Return [X, Y] of the center of cell containing provided text 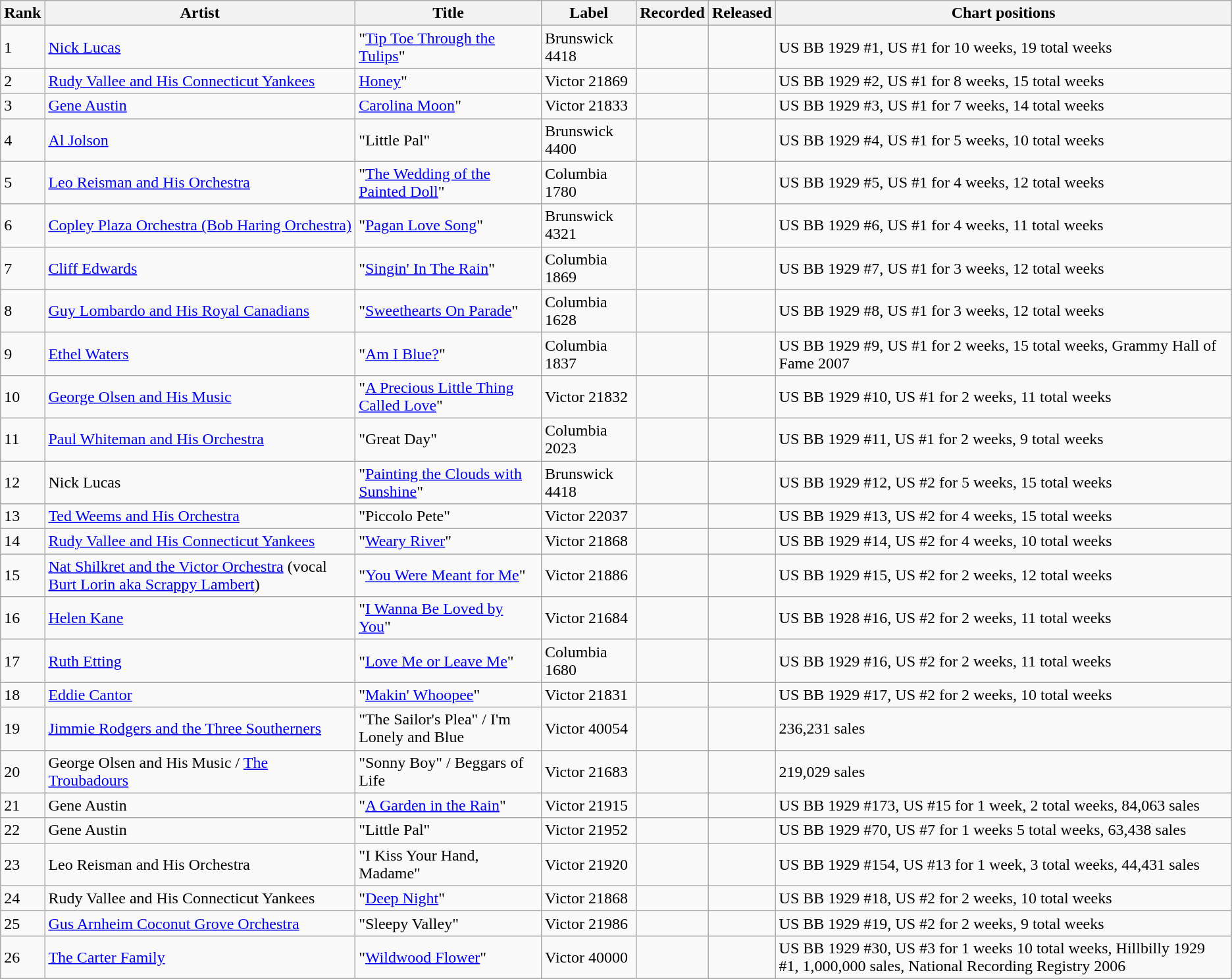
"Sonny Boy" / Beggars of Life [449, 771]
US BB 1929 #9, US #1 for 2 weeks, 15 total weeks, Grammy Hall of Fame 2007 [1003, 354]
Copley Plaza Orchestra (Bob Haring Orchestra) [200, 225]
3 [22, 106]
US BB 1929 #3, US #1 for 7 weeks, 14 total weeks [1003, 106]
"Great Day" [449, 439]
US BB 1929 #8, US #1 for 3 weeks, 12 total weeks [1003, 311]
Victor 21869 [589, 81]
"The Sailor's Plea" / I'm Lonely and Blue [449, 729]
Ted Weems and His Orchestra [200, 516]
Victor 21833 [589, 106]
"Tip Toe Through the Tulips" [449, 47]
8 [22, 311]
Columbia 1628 [589, 311]
Ruth Etting [200, 661]
Victor 21831 [589, 695]
Victor 22037 [589, 516]
US BB 1929 #70, US #7 for 1 weeks 5 total weeks, 63,438 sales [1003, 830]
Victor 21952 [589, 830]
US BB 1929 #1, US #1 for 10 weeks, 19 total weeks [1003, 47]
Cliff Edwards [200, 268]
Columbia 1680 [589, 661]
Victor 21683 [589, 771]
1 [22, 47]
"Pagan Love Song" [449, 225]
5 [22, 183]
Columbia 1869 [589, 268]
2 [22, 81]
19 [22, 729]
Title [449, 13]
"Sweethearts On Parade" [449, 311]
21 [22, 805]
Gus Arnheim Coconut Grove Orchestra [200, 923]
US BB 1929 #17, US #2 for 2 weeks, 10 total weeks [1003, 695]
Victor 21915 [589, 805]
Columbia 2023 [589, 439]
9 [22, 354]
"Piccolo Pete" [449, 516]
15 [22, 575]
"The Wedding of the Painted Doll" [449, 183]
US BB 1929 #154, US #13 for 1 week, 3 total weeks, 44,431 sales [1003, 865]
Helen Kane [200, 618]
Brunswick 4400 [589, 139]
Nat Shilkret and the Victor Orchestra (vocal Burt Lorin aka Scrappy Lambert) [200, 575]
Chart positions [1003, 13]
Jimmie Rodgers and the Three Southerners [200, 729]
17 [22, 661]
US BB 1929 #13, US #2 for 4 weeks, 15 total weeks [1003, 516]
George Olsen and His Music [200, 396]
Victor 21684 [589, 618]
US BB 1929 #30, US #3 for 1 weeks 10 total weeks, Hillbilly 1929 #1, 1,000,000 sales, National Recording Registry 2006 [1003, 957]
4 [22, 139]
14 [22, 541]
US BB 1929 #18, US #2 for 2 weeks, 10 total weeks [1003, 898]
23 [22, 865]
"A Garden in the Rain" [449, 805]
Columbia 1837 [589, 354]
"Wildwood Flower" [449, 957]
"Singin' In The Rain" [449, 268]
"I Wanna Be Loved by You" [449, 618]
Al Jolson [200, 139]
US BB 1929 #16, US #2 for 2 weeks, 11 total weeks [1003, 661]
7 [22, 268]
US BB 1929 #15, US #2 for 2 weeks, 12 total weeks [1003, 575]
"A Precious Little Thing Called Love" [449, 396]
"Am I Blue?" [449, 354]
US BB 1929 #6, US #1 for 4 weeks, 11 total weeks [1003, 225]
Carolina Moon" [449, 106]
Label [589, 13]
US BB 1929 #2, US #1 for 8 weeks, 15 total weeks [1003, 81]
Victor 21986 [589, 923]
The Carter Family [200, 957]
Guy Lombardo and His Royal Canadians [200, 311]
"Painting the Clouds with Sunshine" [449, 482]
22 [22, 830]
"Deep Night" [449, 898]
11 [22, 439]
Victor 21920 [589, 865]
"Makin' Whoopee" [449, 695]
236,231 sales [1003, 729]
Eddie Cantor [200, 695]
Columbia 1780 [589, 183]
Paul Whiteman and His Orchestra [200, 439]
Recorded [673, 13]
24 [22, 898]
Brunswick 4321 [589, 225]
18 [22, 695]
16 [22, 618]
"Weary River" [449, 541]
US BB 1929 #14, US #2 for 4 weeks, 10 total weeks [1003, 541]
Victor 21832 [589, 396]
Artist [200, 13]
Ethel Waters [200, 354]
20 [22, 771]
US BB 1929 #4, US #1 for 5 weeks, 10 total weeks [1003, 139]
"You Were Meant for Me" [449, 575]
US BB 1929 #173, US #15 for 1 week, 2 total weeks, 84,063 sales [1003, 805]
"I Kiss Your Hand, Madame" [449, 865]
219,029 sales [1003, 771]
10 [22, 396]
Victor 40054 [589, 729]
US BB 1929 #12, US #2 for 5 weeks, 15 total weeks [1003, 482]
US BB 1929 #11, US #1 for 2 weeks, 9 total weeks [1003, 439]
Rank [22, 13]
"Love Me or Leave Me" [449, 661]
"Sleepy Valley" [449, 923]
12 [22, 482]
US BB 1929 #7, US #1 for 3 weeks, 12 total weeks [1003, 268]
US BB 1929 #5, US #1 for 4 weeks, 12 total weeks [1003, 183]
Victor 21886 [589, 575]
Honey" [449, 81]
US BB 1928 #16, US #2 for 2 weeks, 11 total weeks [1003, 618]
Victor 40000 [589, 957]
US BB 1929 #10, US #1 for 2 weeks, 11 total weeks [1003, 396]
13 [22, 516]
25 [22, 923]
Released [742, 13]
US BB 1929 #19, US #2 for 2 weeks, 9 total weeks [1003, 923]
George Olsen and His Music / The Troubadours [200, 771]
6 [22, 225]
26 [22, 957]
